Search for the cell housing the specified text and yield its (X, Y) center coordinate. 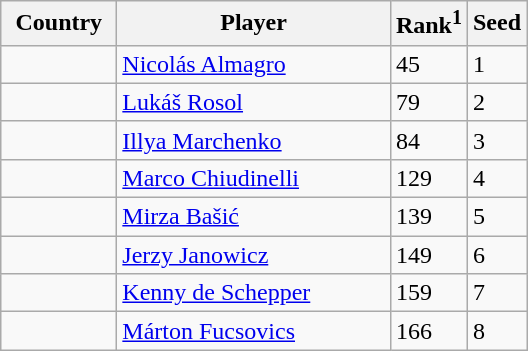
3 (496, 140)
149 (428, 255)
Mirza Bašić (254, 217)
1 (496, 64)
84 (428, 140)
166 (428, 331)
Country (59, 24)
8 (496, 331)
5 (496, 217)
Player (254, 24)
Lukáš Rosol (254, 102)
Kenny de Schepper (254, 293)
129 (428, 178)
Illya Marchenko (254, 140)
Nicolás Almagro (254, 64)
4 (496, 178)
Rank1 (428, 24)
79 (428, 102)
45 (428, 64)
Marco Chiudinelli (254, 178)
Jerzy Janowicz (254, 255)
Seed (496, 24)
2 (496, 102)
7 (496, 293)
139 (428, 217)
159 (428, 293)
6 (496, 255)
Márton Fucsovics (254, 331)
